Extract the (X, Y) coordinate from the center of the cell holding the provided text.  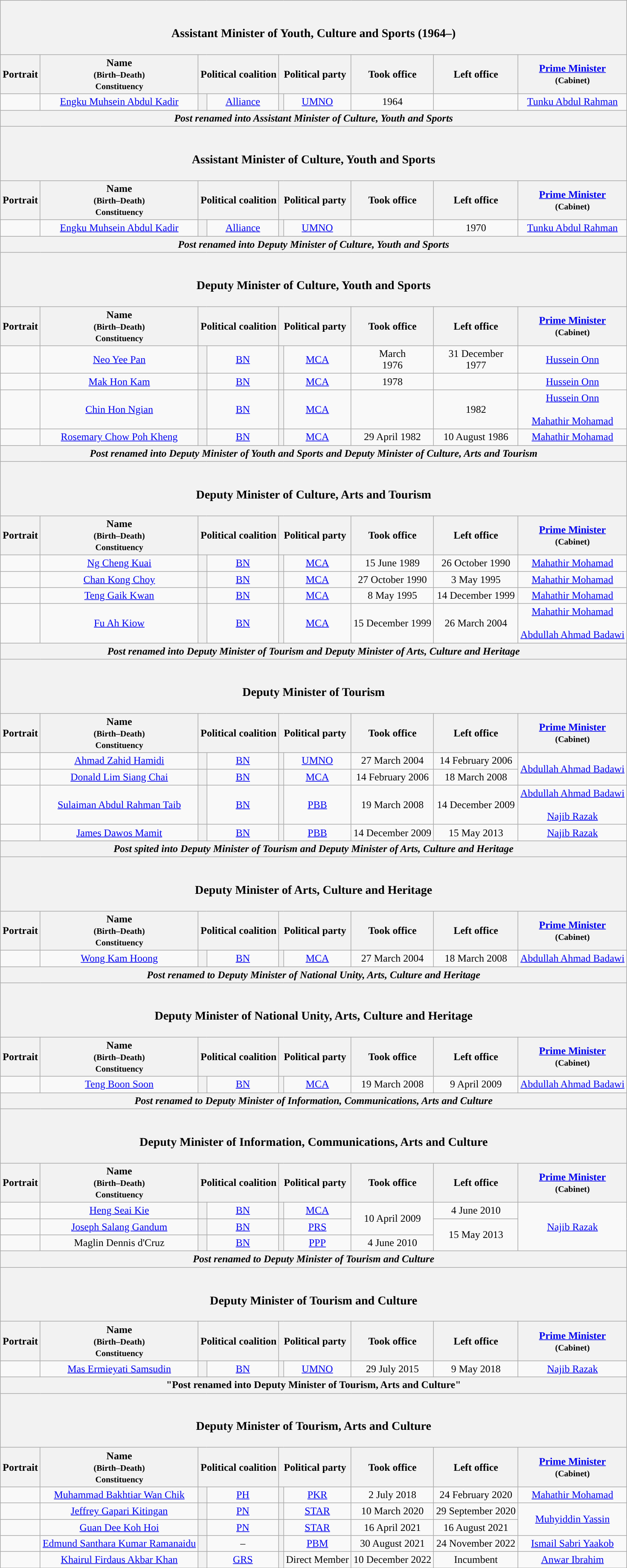
Direct Member (317, 1560)
James Dawos Mamit (119, 832)
Wong Kam Hoong (119, 959)
Mahathir MohamadAbdullah Ahmad Badawi (572, 623)
1964 (392, 102)
Anwar Ibrahim (572, 1560)
Incumbent (476, 1560)
Joseph Salang Gandum (119, 1227)
Post renamed to Deputy Minister of Tourism and Culture (314, 1259)
10 August 1986 (476, 437)
PPP (317, 1243)
27 October 1990 (392, 580)
Assistant Minister of Culture, Youth and Sports (314, 154)
PBM (317, 1544)
24 November 2022 (476, 1544)
10 April 2009 (392, 1218)
26 October 1990 (476, 563)
Post renamed into Deputy Minister of Youth and Sports and Deputy Minister of Culture, Arts and Tourism (314, 453)
31 December1977 (476, 360)
Ng Cheng Kuai (119, 563)
Post renamed to Deputy Minister of Information, Communications, Arts and Culture (314, 1101)
Guan Dee Koh Hoi (119, 1527)
GRS (243, 1560)
Muhyiddin Yassin (572, 1519)
"Post renamed into Deputy Minister of Tourism, Arts and Culture" (314, 1385)
Ahmad Zahid Hamidi (119, 761)
16 August 2021 (476, 1527)
1970 (476, 228)
Teng Boon Soon (119, 1084)
Mak Hon Kam (119, 382)
Neo Yee Pan (119, 360)
Post renamed to Deputy Minister of National Unity, Arts, Culture and Heritage (314, 975)
30 August 2021 (392, 1544)
Sulaiman Abdul Rahman Taib (119, 805)
Chin Hon Ngian (119, 409)
Teng Gaik Kwan (119, 596)
Post renamed into Deputy Minister of Culture, Youth and Sports (314, 244)
PKR (317, 1495)
Donald Lim Siang Chai (119, 777)
29 July 2015 (392, 1369)
10 March 2020 (392, 1511)
Deputy Minister of National Unity, Arts, Culture and Heritage (314, 1010)
9 April 2009 (476, 1084)
Post renamed into Assistant Minister of Culture, Youth and Sports (314, 118)
15 June 1989 (392, 563)
16 April 2021 (392, 1527)
Assistant Minister of Youth, Culture and Sports (1964–) (314, 27)
Ismail Sabri Yaakob (572, 1544)
Maglin Dennis d'Cruz (119, 1243)
Abdullah Ahmad BadawiNajib Razak (572, 805)
26 March 2004 (476, 623)
PRS (317, 1227)
2 July 2018 (392, 1495)
Khairul Firdaus Akbar Khan (119, 1560)
8 May 1995 (392, 596)
Deputy Minister of Information, Communications, Arts and Culture (314, 1136)
15 December 1999 (392, 623)
Hussein OnnMahathir Mohamad (572, 409)
Deputy Minister of Tourism and Culture (314, 1295)
Heng Seai Kie (119, 1210)
Deputy Minister of Culture, Arts and Tourism (314, 489)
1978 (392, 382)
– (243, 1544)
Deputy Minister of Tourism, Arts and Culture (314, 1420)
Fu Ah Kiow (119, 623)
Muhammad Bakhtiar Wan Chik (119, 1495)
Rosemary Chow Poh Kheng (119, 437)
Post renamed into Deputy Minister of Tourism and Deputy Minister of Arts, Culture and Heritage (314, 651)
24 February 2020 (476, 1495)
14 December 1999 (476, 596)
Deputy Minister of Culture, Youth and Sports (314, 280)
Mas Ermieyati Samsudin (119, 1369)
Post spited into Deputy Minister of Tourism and Deputy Minister of Arts, Culture and Heritage (314, 849)
1982 (476, 409)
Deputy Minister of Tourism (314, 687)
29 April 1982 (392, 437)
PH (243, 1495)
Deputy Minister of Arts, Culture and Heritage (314, 884)
3 May 1995 (476, 580)
Jeffrey Gapari Kitingan (119, 1511)
10 December 2022 (392, 1560)
March1976 (392, 360)
Chan Kong Choy (119, 580)
9 May 2018 (476, 1369)
Edmund Santhara Kumar Ramanaidu (119, 1544)
29 September 2020 (476, 1511)
